For the text-containing cell, return its midpoint in (X, Y) coordinate format. 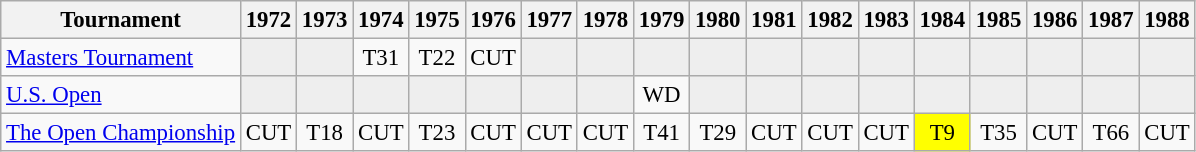
1984 (942, 20)
1977 (549, 20)
1988 (1167, 20)
T9 (942, 133)
WD (661, 95)
1985 (998, 20)
T22 (437, 58)
1973 (325, 20)
T35 (998, 133)
T31 (381, 58)
T29 (718, 133)
Masters Tournament (121, 58)
The Open Championship (121, 133)
1975 (437, 20)
1987 (1111, 20)
U.S. Open (121, 95)
1976 (493, 20)
1980 (718, 20)
1986 (1055, 20)
T18 (325, 133)
1979 (661, 20)
1972 (268, 20)
1981 (774, 20)
1974 (381, 20)
Tournament (121, 20)
1978 (605, 20)
1983 (886, 20)
T23 (437, 133)
1982 (830, 20)
T66 (1111, 133)
T41 (661, 133)
